Extract the [X, Y] coordinate from the center of the cell holding the provided text.  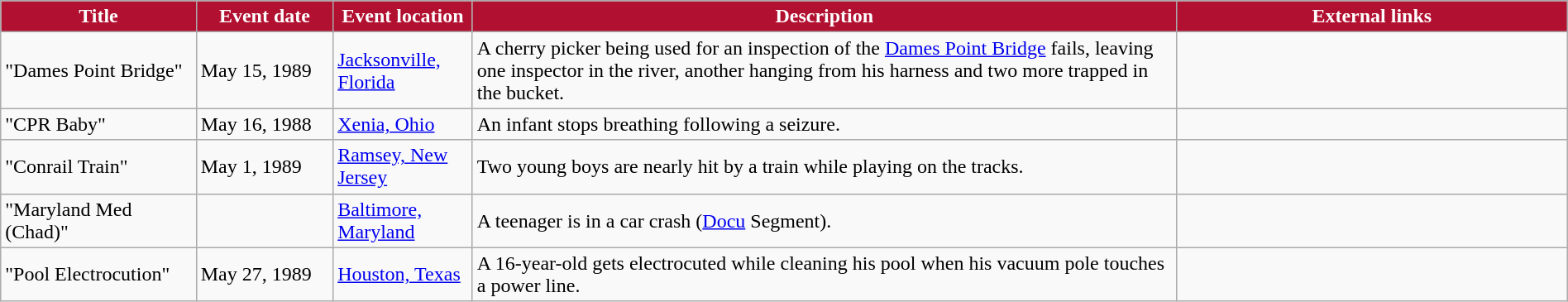
Houston, Texas [404, 275]
"Dames Point Bridge" [98, 70]
Ramsey, New Jersey [404, 167]
"Maryland Med (Chad)" [98, 220]
Event date [265, 17]
Title [98, 17]
Event location [404, 17]
"Pool Electrocution" [98, 275]
Baltimore, Maryland [404, 220]
"CPR Baby" [98, 124]
May 1, 1989 [265, 167]
May 16, 1988 [265, 124]
Two young boys are nearly hit by a train while playing on the tracks. [824, 167]
Xenia, Ohio [404, 124]
Jacksonville, Florida [404, 70]
An infant stops breathing following a seizure. [824, 124]
External links [1371, 17]
May 27, 1989 [265, 275]
A 16-year-old gets electrocuted while cleaning his pool when his vacuum pole touches a power line. [824, 275]
"Conrail Train" [98, 167]
May 15, 1989 [265, 70]
Description [824, 17]
A teenager is in a car crash (Docu Segment). [824, 220]
